Provide the [X, Y] coordinate of the cell's center where the given text is located.  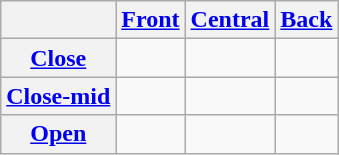
Front [150, 20]
Close [58, 58]
Back [306, 20]
Close-mid [58, 96]
Open [58, 134]
Central [230, 20]
